Scan for the cell matching the given text and deliver its [x, y] coordinate at center. 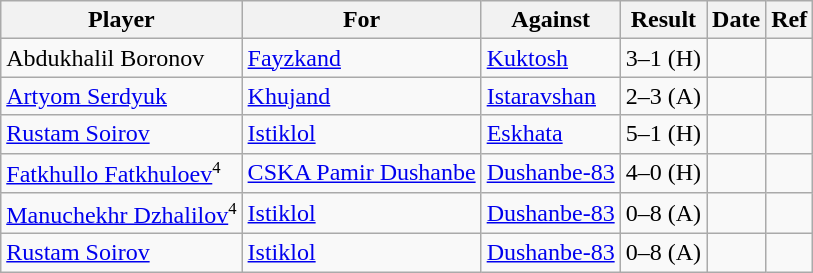
Istaravshan [550, 96]
Against [550, 20]
CSKA Pamir Dushanbe [362, 173]
Fayzkand [362, 58]
Date [736, 20]
Ref [790, 20]
Fatkhullo Fatkhuloev4 [122, 173]
Manuchekhr Dzhalilov4 [122, 213]
Kuktosh [550, 58]
4–0 (H) [663, 173]
Result [663, 20]
2–3 (A) [663, 96]
Artyom Serdyuk [122, 96]
For [362, 20]
Player [122, 20]
Khujand [362, 96]
Eskhata [550, 134]
5–1 (H) [663, 134]
3–1 (H) [663, 58]
Abdukhalil Boronov [122, 58]
